Find where the given text appears and provide that cell's center as [X, Y] coordinate. 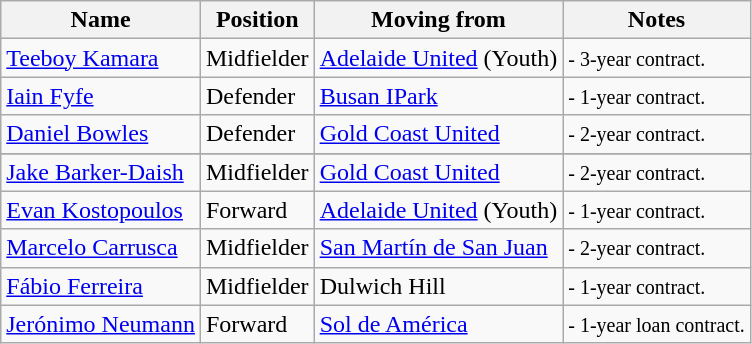
Dulwich Hill [438, 286]
Marcelo Carrusca [101, 248]
Daniel Bowles [101, 134]
- 3-year contract. [657, 58]
- 1-year loan contract. [657, 324]
Iain Fyfe [101, 96]
Notes [657, 20]
Jake Barker-Daish [101, 172]
Moving from [438, 20]
Sol de América [438, 324]
Evan Kostopoulos [101, 210]
Jerónimo Neumann [101, 324]
San Martín de San Juan [438, 248]
Teeboy Kamara [101, 58]
Position [257, 20]
Busan IPark [438, 96]
Name [101, 20]
Fábio Ferreira [101, 286]
